Scan for the cell matching the given text and deliver its [x, y] coordinate at center. 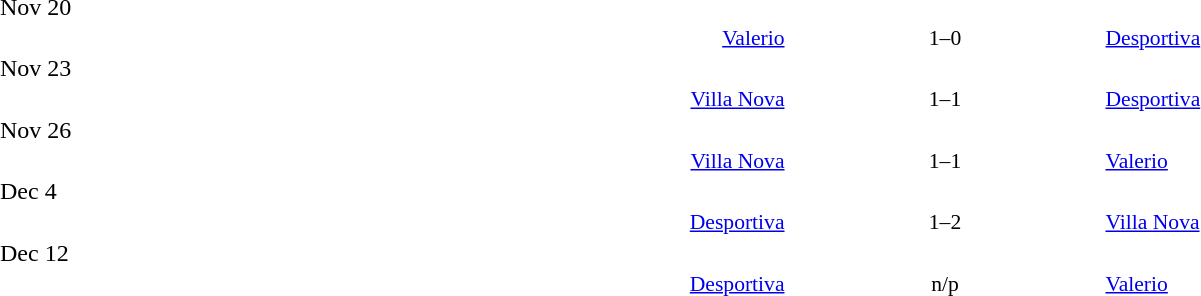
1–0 [946, 38]
1–2 [946, 222]
